Provide the (X, Y) coordinate of the cell's center where the given text is located.  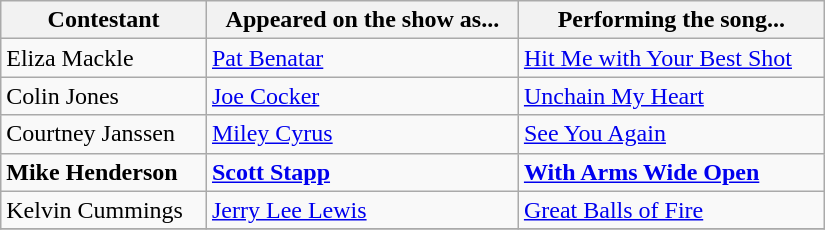
Unchain My Heart (671, 96)
Contestant (104, 20)
Joe Cocker (362, 96)
See You Again (671, 134)
Appeared on the show as... (362, 20)
Colin Jones (104, 96)
Performing the song... (671, 20)
Great Balls of Fire (671, 210)
Scott Stapp (362, 172)
Jerry Lee Lewis (362, 210)
Hit Me with Your Best Shot (671, 58)
Mike Henderson (104, 172)
With Arms Wide Open (671, 172)
Miley Cyrus (362, 134)
Pat Benatar (362, 58)
Courtney Janssen (104, 134)
Eliza Mackle (104, 58)
Kelvin Cummings (104, 210)
